For the text-containing cell, return its midpoint in (x, y) coordinate format. 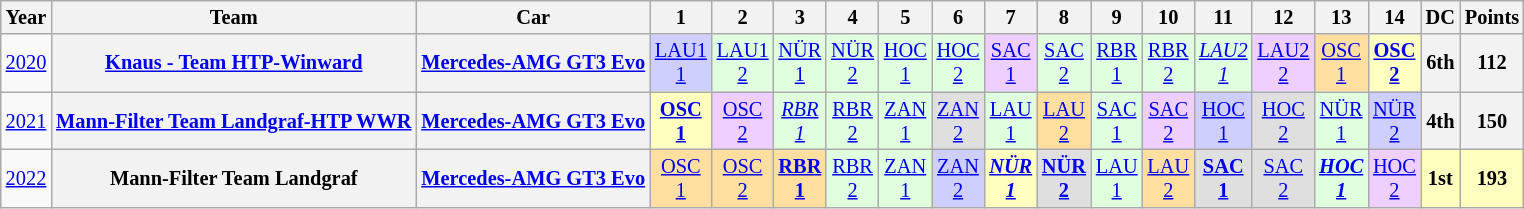
Mann-Filter Team Landgraf-HTP WWR (234, 121)
2020 (26, 63)
112 (1492, 63)
6th (1440, 63)
7 (1010, 17)
LAU21 (1223, 63)
8 (1064, 17)
4 (852, 17)
150 (1492, 121)
1 (681, 17)
2 (743, 17)
Car (533, 17)
5 (906, 17)
1st (1440, 178)
13 (1341, 17)
6 (958, 17)
DC (1440, 17)
LAU11 (681, 63)
4th (1440, 121)
Knaus - Team HTP-Winward (234, 63)
2021 (26, 121)
LAU22 (1283, 63)
3 (800, 17)
LAU12 (743, 63)
14 (1394, 17)
12 (1283, 17)
Year (26, 17)
Points (1492, 17)
9 (1117, 17)
2022 (26, 178)
Team (234, 17)
Mann-Filter Team Landgraf (234, 178)
193 (1492, 178)
11 (1223, 17)
10 (1168, 17)
